Return [x, y] of the center of cell containing provided text 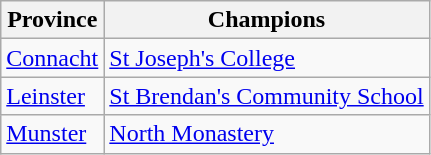
Champions [266, 20]
Munster [52, 134]
Connacht [52, 58]
Leinster [52, 96]
St Brendan's Community School [266, 96]
Province [52, 20]
St Joseph's College [266, 58]
North Monastery [266, 134]
